Detect which cell encompasses the target text, then output its (x, y) center coordinate. 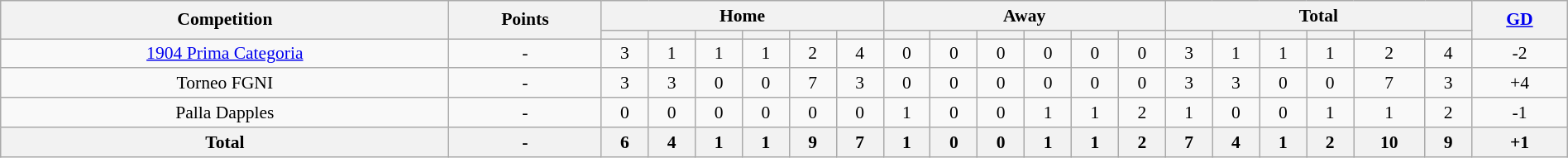
Competition (225, 20)
Torneo FGNI (225, 83)
GD (1520, 20)
1904 Prima Categoria (225, 53)
10 (1389, 141)
+1 (1520, 141)
+4 (1520, 83)
Points (525, 20)
6 (625, 141)
-2 (1520, 53)
Palla Dapples (225, 113)
-1 (1520, 113)
Away (1024, 16)
Home (743, 16)
